Find where the given text appears and provide that cell's center as (x, y) coordinate. 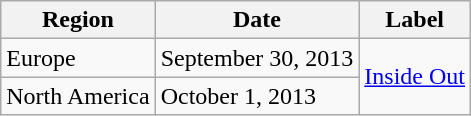
Date (257, 20)
Label (415, 20)
October 1, 2013 (257, 96)
Inside Out (415, 77)
Region (78, 20)
North America (78, 96)
September 30, 2013 (257, 58)
Europe (78, 58)
